Scan for the cell matching the given text and deliver its [X, Y] coordinate at center. 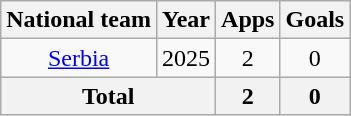
2025 [186, 58]
Serbia [79, 58]
Goals [315, 20]
Year [186, 20]
Total [108, 96]
Apps [248, 20]
National team [79, 20]
